Find where the given text appears and provide that cell's center as [X, Y] coordinate. 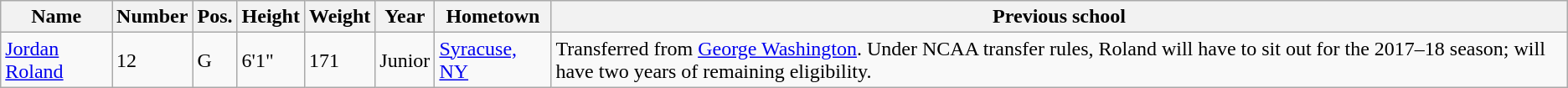
Syracuse, NY [493, 60]
Number [152, 17]
Hometown [493, 17]
6'1" [271, 60]
Height [271, 17]
Weight [339, 17]
Junior [405, 60]
G [214, 60]
Year [405, 17]
12 [152, 60]
Pos. [214, 17]
Jordan Roland [57, 60]
171 [339, 60]
Name [57, 17]
Previous school [1059, 17]
